Identify which cell holds the provided text, then report its [X, Y] central coordinate. 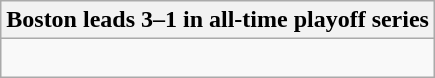
Boston leads 3–1 in all-time playoff series [218, 20]
